Capture the cell that displays the provided text and extract its (X, Y) central coordinate. 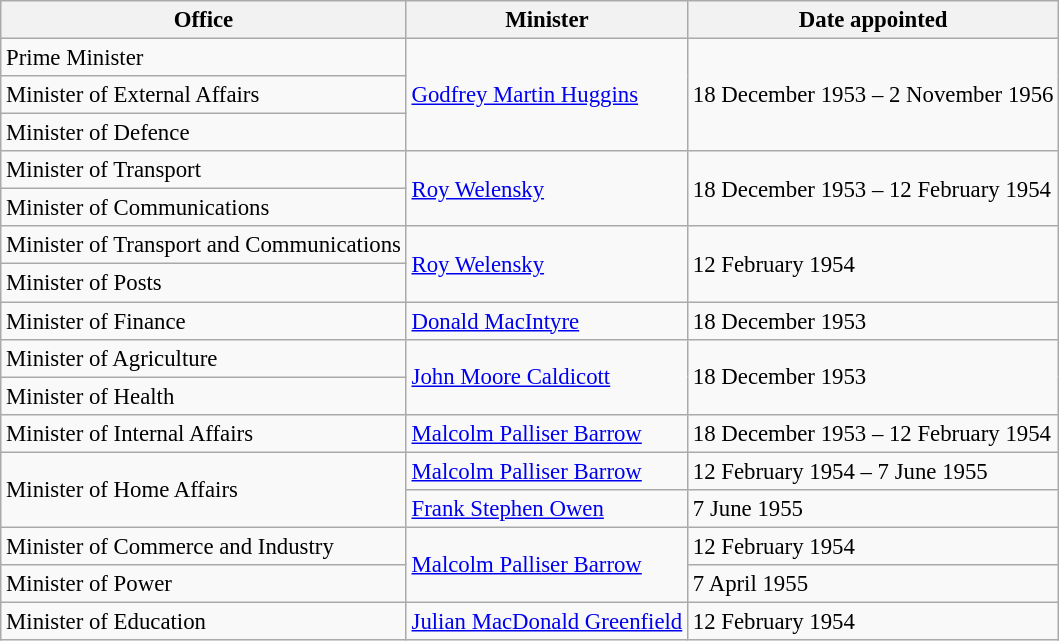
Minister of External Affairs (204, 95)
Minister of Commerce and Industry (204, 546)
Prime Minister (204, 58)
Minister of Education (204, 621)
Minister of Home Affairs (204, 490)
Minister of Communications (204, 208)
Minister of Health (204, 396)
Office (204, 20)
7 June 1955 (874, 509)
Minister of Agriculture (204, 358)
Minister of Posts (204, 283)
Minister of Transport and Communications (204, 245)
John Moore Caldicott (546, 376)
Minister of Defence (204, 133)
Minister of Finance (204, 321)
Minister of Power (204, 584)
18 December 1953 – 2 November 1956 (874, 96)
Minister of Internal Affairs (204, 433)
Donald MacIntyre (546, 321)
7 April 1955 (874, 584)
Frank Stephen Owen (546, 509)
Minister (546, 20)
12 February 1954 – 7 June 1955 (874, 471)
Minister of Transport (204, 170)
Julian MacDonald Greenfield (546, 621)
Date appointed (874, 20)
Godfrey Martin Huggins (546, 96)
